Output the (x, y) coordinate of the center of the cell containing the given text.  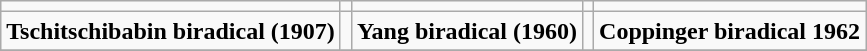
Coppinger biradical 1962 (730, 31)
Yang biradical (1960) (466, 31)
Tschitschibabin biradical (1907) (171, 31)
